Find where the given text appears and provide that cell's center as (x, y) coordinate. 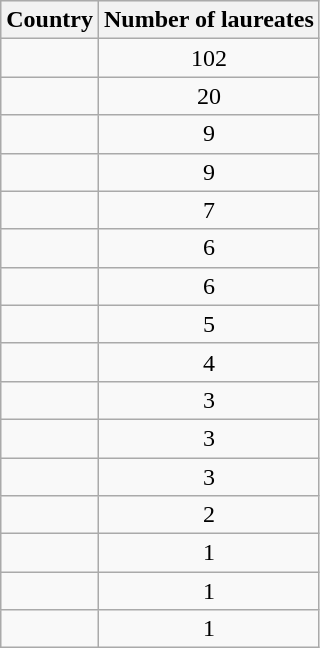
Number of laureates (208, 20)
5 (208, 324)
102 (208, 58)
7 (208, 210)
Country (50, 20)
20 (208, 96)
4 (208, 362)
2 (208, 515)
